Output the (x, y) coordinate of the center of the cell containing the given text.  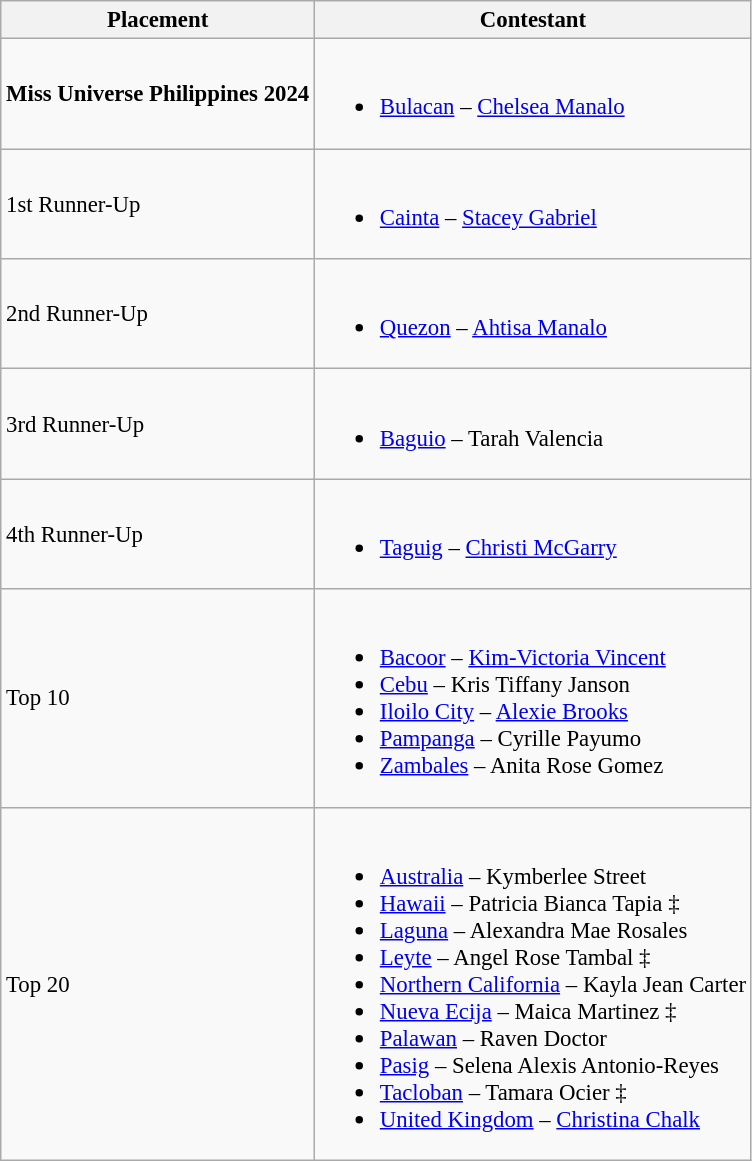
Quezon – Ahtisa Manalo (534, 314)
Placement (158, 20)
Baguio – Tarah Valencia (534, 424)
4th Runner-Up (158, 534)
Contestant (534, 20)
Taguig – Christi McGarry (534, 534)
Miss Universe Philippines 2024 (158, 94)
Top 10 (158, 698)
2nd Runner-Up (158, 314)
Cainta – Stacey Gabriel (534, 204)
3rd Runner-Up (158, 424)
Bulacan – Chelsea Manalo (534, 94)
1st Runner-Up (158, 204)
Top 20 (158, 984)
Bacoor – Kim-Victoria VincentCebu – Kris Tiffany JansonIloilo City – Alexie BrooksPampanga – Cyrille PayumoZambales – Anita Rose Gomez (534, 698)
